Search for the cell housing the specified text and yield its (x, y) center coordinate. 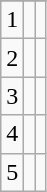
4 (12, 134)
2 (12, 58)
1 (12, 20)
5 (12, 172)
3 (12, 96)
